Locate the cell with the specified text and output its (X, Y) center coordinate. 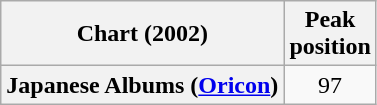
Chart (2002) (142, 34)
Peak position (330, 34)
97 (330, 85)
Japanese Albums (Oricon) (142, 85)
